Determine the (X, Y) coordinate at the center of the cell enclosing the given text.  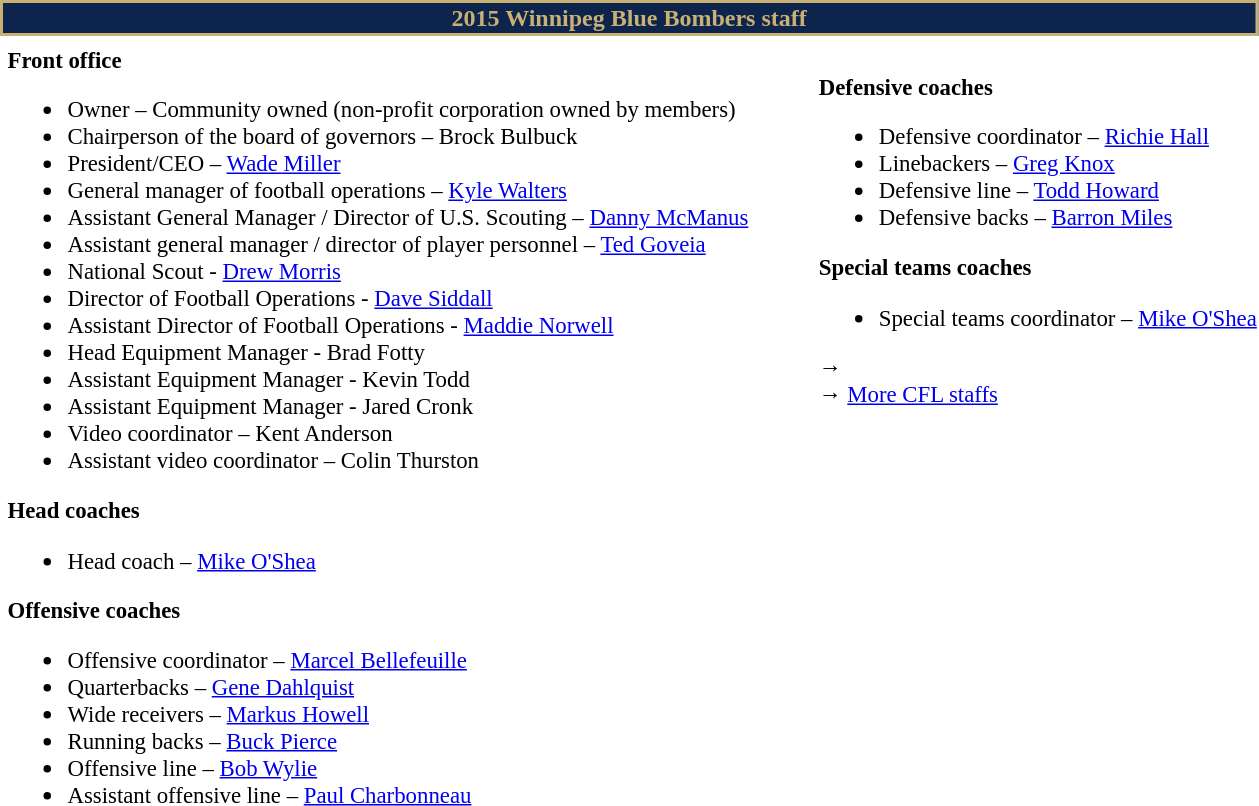
2015 Winnipeg Blue Bombers staff (629, 18)
